Extract the (x, y) coordinate from the center of the cell holding the provided text.  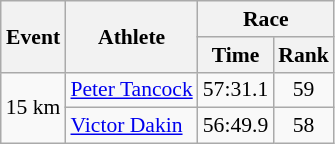
15 km (34, 108)
Race (266, 19)
Time (236, 55)
59 (304, 90)
Athlete (131, 36)
Event (34, 36)
Rank (304, 55)
57:31.1 (236, 90)
Victor Dakin (131, 126)
Peter Tancock (131, 90)
58 (304, 126)
56:49.9 (236, 126)
